Find where the given text appears and provide that cell's center as (x, y) coordinate. 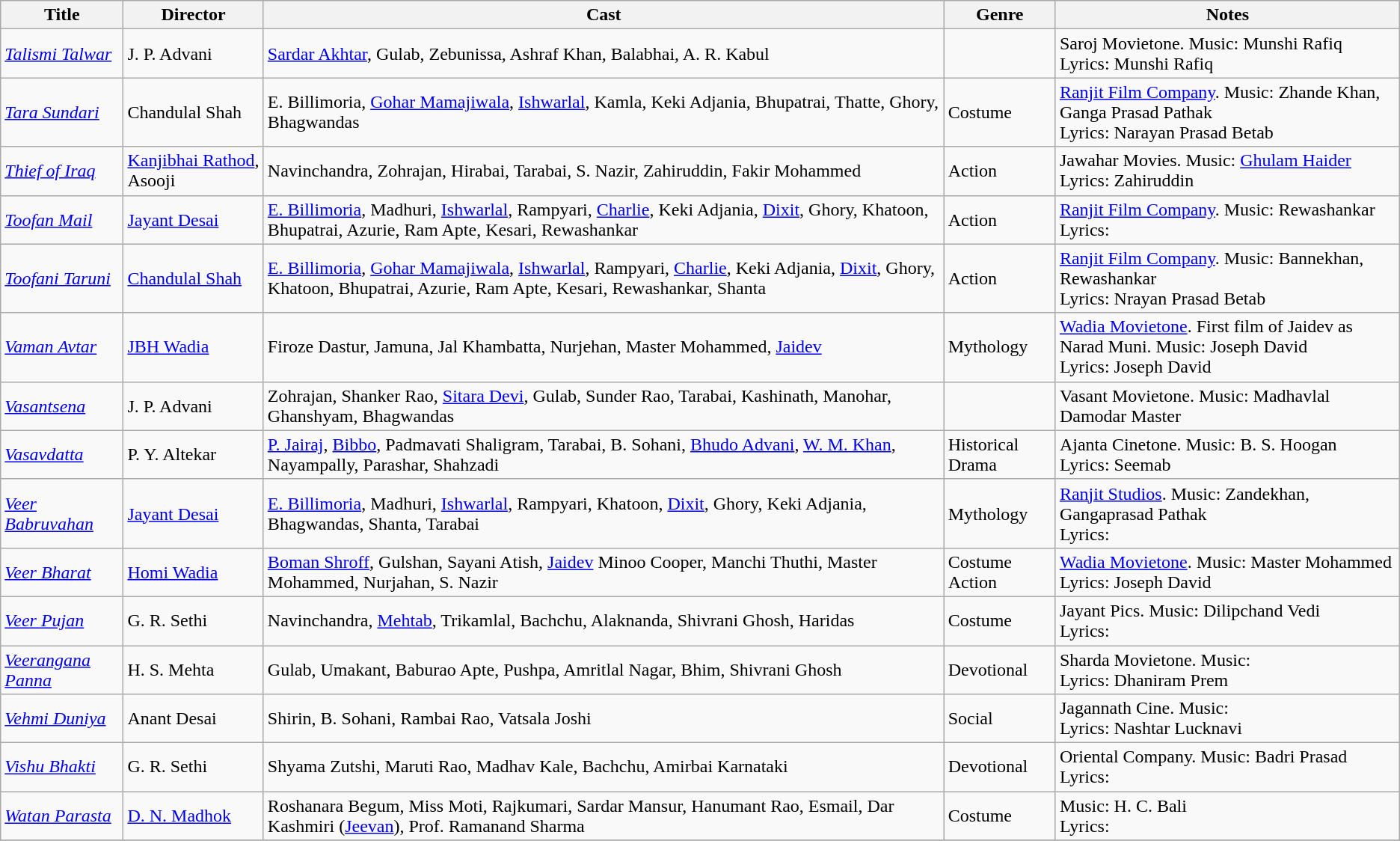
Wadia Movietone. Music: Master MohammedLyrics: Joseph David (1227, 572)
P. Y. Altekar (193, 455)
Ranjit Film Company. Music: Bannekhan, Rewashankar Lyrics: Nrayan Prasad Betab (1227, 278)
Boman Shroff, Gulshan, Sayani Atish, Jaidev Minoo Cooper, Manchi Thuthi, Master Mohammed, Nurjahan, S. Nazir (604, 572)
Talismi Talwar (62, 54)
Ranjit Film Company. Music: Zhande Khan, Ganga Prasad PathakLyrics: Narayan Prasad Betab (1227, 112)
Tara Sundari (62, 112)
Genre (999, 15)
Title (62, 15)
Anant Desai (193, 718)
E. Billimoria, Madhuri, Ishwarlal, Rampyari, Charlie, Keki Adjania, Dixit, Ghory, Khatoon, Bhupatrai, Azurie, Ram Apte, Kesari, Rewashankar (604, 220)
Costume Action (999, 572)
Vasant Movietone. Music: Madhavlal Damodar Master (1227, 406)
Social (999, 718)
Kanjibhai Rathod, Asooji (193, 171)
Toofan Mail (62, 220)
Roshanara Begum, Miss Moti, Rajkumari, Sardar Mansur, Hanumant Rao, Esmail, Dar Kashmiri (Jeevan), Prof. Ramanand Sharma (604, 816)
Saroj Movietone. Music: Munshi RafiqLyrics: Munshi Rafiq (1227, 54)
Cast (604, 15)
Navinchandra, Zohrajan, Hirabai, Tarabai, S. Nazir, Zahiruddin, Fakir Mohammed (604, 171)
Shirin, B. Sohani, Rambai Rao, Vatsala Joshi (604, 718)
E. Billimoria, Madhuri, Ishwarlal, Rampyari, Khatoon, Dixit, Ghory, Keki Adjania, Bhagwandas, Shanta, Tarabai (604, 513)
Toofani Taruni (62, 278)
Zohrajan, Shanker Rao, Sitara Devi, Gulab, Sunder Rao, Tarabai, Kashinath, Manohar, Ghanshyam, Bhagwandas (604, 406)
E. Billimoria, Gohar Mamajiwala, Ishwarlal, Kamla, Keki Adjania, Bhupatrai, Thatte, Ghory, Bhagwandas (604, 112)
Historical Drama (999, 455)
Sardar Akhtar, Gulab, Zebunissa, Ashraf Khan, Balabhai, A. R. Kabul (604, 54)
Navinchandra, Mehtab, Trikamlal, Bachchu, Alaknanda, Shivrani Ghosh, Haridas (604, 621)
JBH Wadia (193, 347)
Ajanta Cinetone. Music: B. S. HooganLyrics: Seemab (1227, 455)
Notes (1227, 15)
Jawahar Movies. Music: Ghulam HaiderLyrics: Zahiruddin (1227, 171)
Thief of Iraq (62, 171)
Oriental Company. Music: Badri PrasadLyrics: (1227, 768)
Vehmi Duniya (62, 718)
Jayant Pics. Music: Dilipchand VediLyrics: (1227, 621)
Vishu Bhakti (62, 768)
Vasantsena (62, 406)
Watan Parasta (62, 816)
Sharda Movietone. Music: Lyrics: Dhaniram Prem (1227, 669)
Homi Wadia (193, 572)
Music: H. C. BaliLyrics: (1227, 816)
Wadia Movietone. First film of Jaidev as Narad Muni. Music: Joseph DavidLyrics: Joseph David (1227, 347)
Veer Pujan (62, 621)
Jagannath Cine. Music: Lyrics: Nashtar Lucknavi (1227, 718)
Veerangana Panna (62, 669)
Shyama Zutshi, Maruti Rao, Madhav Kale, Bachchu, Amirbai Karnataki (604, 768)
Ranjit Film Company. Music: RewashankarLyrics: (1227, 220)
Director (193, 15)
Gulab, Umakant, Baburao Apte, Pushpa, Amritlal Nagar, Bhim, Shivrani Ghosh (604, 669)
Firoze Dastur, Jamuna, Jal Khambatta, Nurjehan, Master Mohammed, Jaidev (604, 347)
Veer Babruvahan (62, 513)
H. S. Mehta (193, 669)
Vasavdatta (62, 455)
Veer Bharat (62, 572)
Ranjit Studios. Music: Zandekhan, Gangaprasad PathakLyrics: (1227, 513)
D. N. Madhok (193, 816)
P. Jairaj, Bibbo, Padmavati Shaligram, Tarabai, B. Sohani, Bhudo Advani, W. M. Khan, Nayampally, Parashar, Shahzadi (604, 455)
Vaman Avtar (62, 347)
